Return the (x, y) coordinate for the center point of the cell that contains the specified text.  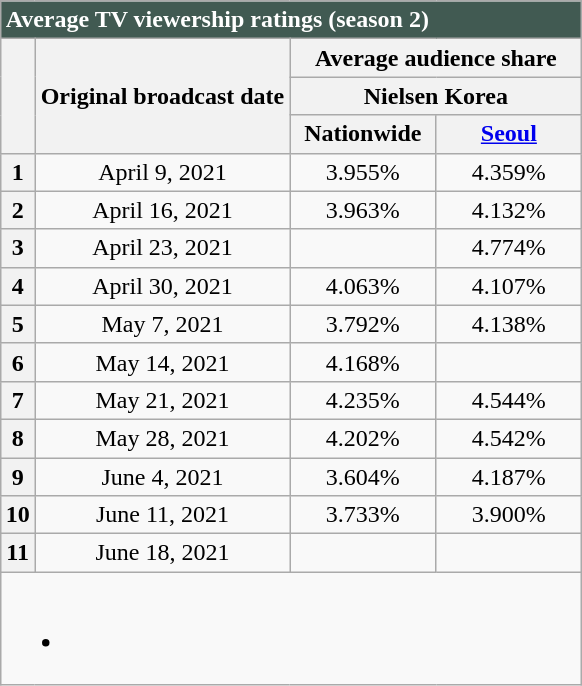
8 (18, 438)
Original broadcast date (162, 96)
June 18, 2021 (162, 553)
June 11, 2021 (162, 515)
4.774% (509, 248)
3.963% (363, 210)
10 (18, 515)
Seoul (509, 134)
4.235% (363, 400)
4.138% (509, 324)
3.733% (363, 515)
2 (18, 210)
11 (18, 553)
4.132% (509, 210)
4.187% (509, 477)
7 (18, 400)
6 (18, 362)
3.955% (363, 172)
4.202% (363, 438)
April 23, 2021 (162, 248)
May 28, 2021 (162, 438)
4.544% (509, 400)
Nielsen Korea (436, 96)
April 9, 2021 (162, 172)
Nationwide (363, 134)
4.168% (363, 362)
1 (18, 172)
Average TV viewership ratings (season 2) (291, 20)
4.107% (509, 286)
5 (18, 324)
May 7, 2021 (162, 324)
April 16, 2021 (162, 210)
4.359% (509, 172)
April 30, 2021 (162, 286)
June 4, 2021 (162, 477)
3.604% (363, 477)
Average audience share (436, 58)
May 21, 2021 (162, 400)
3 (18, 248)
3.900% (509, 515)
4 (18, 286)
4.063% (363, 286)
9 (18, 477)
May 14, 2021 (162, 362)
4.542% (509, 438)
3.792% (363, 324)
